Pinpoint the cell where the given text exists, returning its (X, Y) midpoint coordinate. 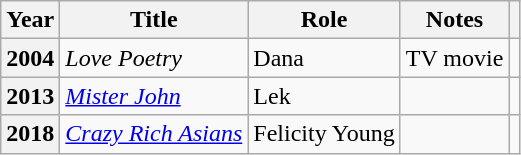
2004 (30, 58)
Notes (454, 20)
Title (154, 20)
2018 (30, 134)
Role (324, 20)
Felicity Young (324, 134)
2013 (30, 96)
Mister John (154, 96)
Year (30, 20)
Crazy Rich Asians (154, 134)
Love Poetry (154, 58)
TV movie (454, 58)
Dana (324, 58)
Lek (324, 96)
